Identify which cell holds the provided text, then report its [X, Y] central coordinate. 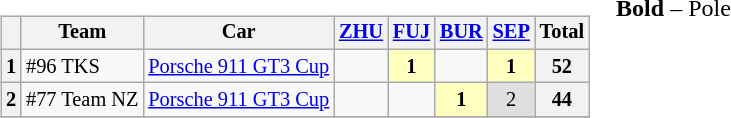
52 [562, 66]
ZHU [361, 33]
FUJ [412, 33]
44 [562, 100]
#96 TKS [82, 66]
Car [238, 33]
Total [562, 33]
#77 Team NZ [82, 100]
Team [82, 33]
BUR [462, 33]
SEP [512, 33]
